Scan for the cell matching the given text and deliver its [x, y] coordinate at center. 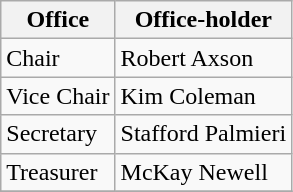
Office-holder [204, 20]
Stafford Palmieri [204, 134]
McKay Newell [204, 172]
Vice Chair [58, 96]
Office [58, 20]
Chair [58, 58]
Kim Coleman [204, 96]
Treasurer [58, 172]
Robert Axson [204, 58]
Secretary [58, 134]
